Provide the (X, Y) coordinate of the cell's center where the given text is located.  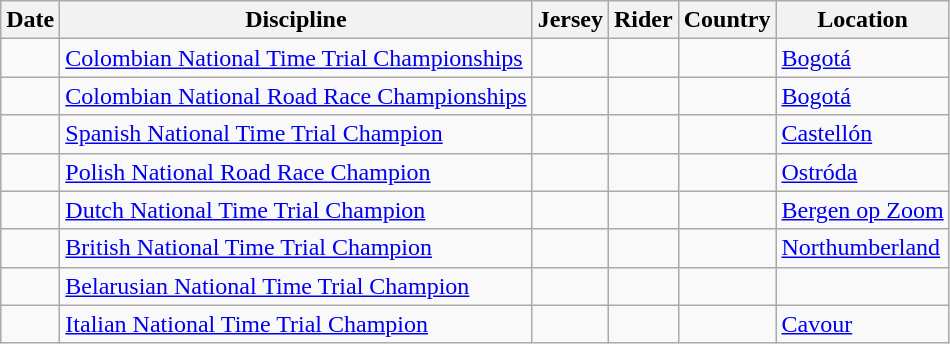
Discipline (296, 20)
Rider (643, 20)
Bergen op Zoom (862, 210)
Country (727, 20)
Italian National Time Trial Champion (296, 324)
British National Time Trial Champion (296, 248)
Cavour (862, 324)
Dutch National Time Trial Champion (296, 210)
Spanish National Time Trial Champion (296, 134)
Northumberland (862, 248)
Castellón (862, 134)
Ostróda (862, 172)
Colombian National Time Trial Championships (296, 58)
Colombian National Road Race Championships (296, 96)
Belarusian National Time Trial Champion (296, 286)
Location (862, 20)
Date (30, 20)
Polish National Road Race Champion (296, 172)
Jersey (570, 20)
